For the text-containing cell, return its midpoint in (x, y) coordinate format. 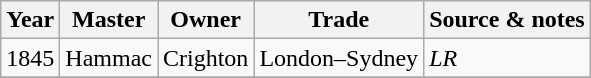
Hammac (109, 58)
Owner (206, 20)
Trade (339, 20)
Crighton (206, 58)
Master (109, 20)
Year (30, 20)
LR (508, 58)
London–Sydney (339, 58)
Source & notes (508, 20)
1845 (30, 58)
